Search for the cell housing the specified text and yield its (x, y) center coordinate. 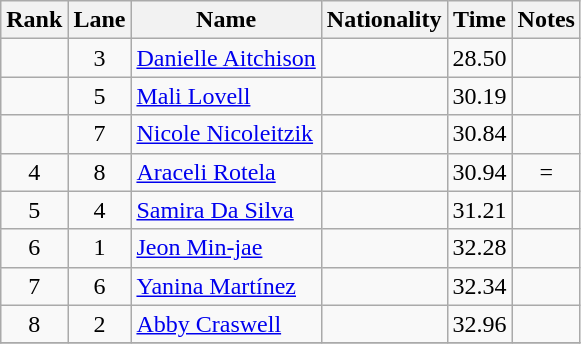
32.96 (480, 324)
32.34 (480, 286)
Nationality (384, 20)
28.50 (480, 58)
Nicole Nicoleitzik (226, 134)
Danielle Aitchison (226, 58)
Notes (546, 20)
30.84 (480, 134)
= (546, 172)
Jeon Min-jae (226, 248)
Araceli Rotela (226, 172)
32.28 (480, 248)
Rank (34, 20)
Abby Craswell (226, 324)
Mali Lovell (226, 96)
Lane (100, 20)
30.94 (480, 172)
30.19 (480, 96)
Samira Da Silva (226, 210)
Yanina Martínez (226, 286)
Time (480, 20)
3 (100, 58)
2 (100, 324)
31.21 (480, 210)
Name (226, 20)
1 (100, 248)
